Output the [x, y] coordinate of the center of the cell containing the given text.  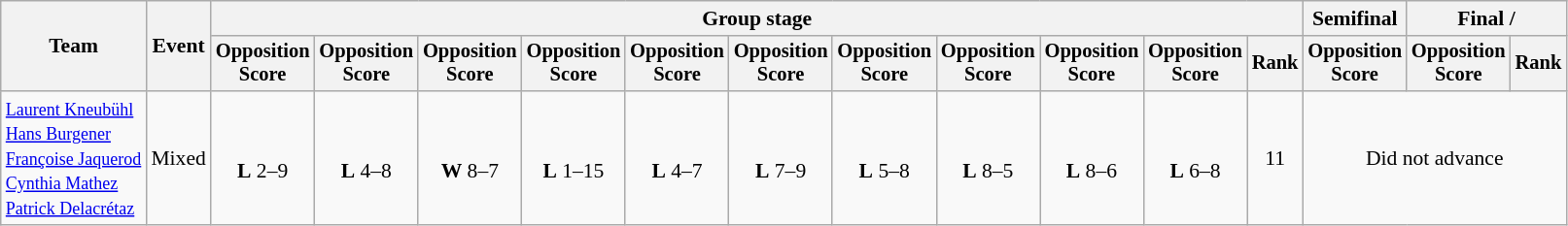
L 6–8 [1196, 158]
Final / [1486, 18]
11 [1275, 158]
L 4–8 [366, 158]
Group stage [757, 18]
L 1–15 [574, 158]
L 4–7 [677, 158]
Event [178, 47]
W 8–7 [470, 158]
L 2–9 [262, 158]
Laurent KneubühlHans BurgenerFrançoise JaquerodCynthia MathezPatrick Delacrétaz [74, 158]
Team [74, 47]
L 5–8 [885, 158]
Mixed [178, 158]
L 7–9 [782, 158]
L 8–6 [1093, 158]
Did not advance [1435, 158]
Semifinal [1355, 18]
L 8–5 [988, 158]
